Identify which cell holds the provided text, then report its [X, Y] central coordinate. 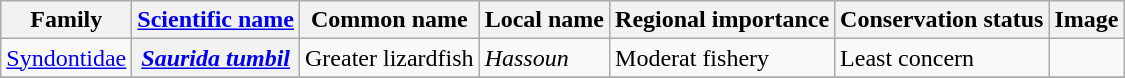
Saurida tumbil [216, 58]
Greater lizardfish [390, 58]
Hassoun [544, 58]
Local name [544, 20]
Conservation status [942, 20]
Scientific name [216, 20]
Regional importance [722, 20]
Common name [390, 20]
Syndontidae [66, 58]
Least concern [942, 58]
Image [1086, 20]
Family [66, 20]
Moderat fishery [722, 58]
